Locate the cell with the specified text and output its [x, y] center coordinate. 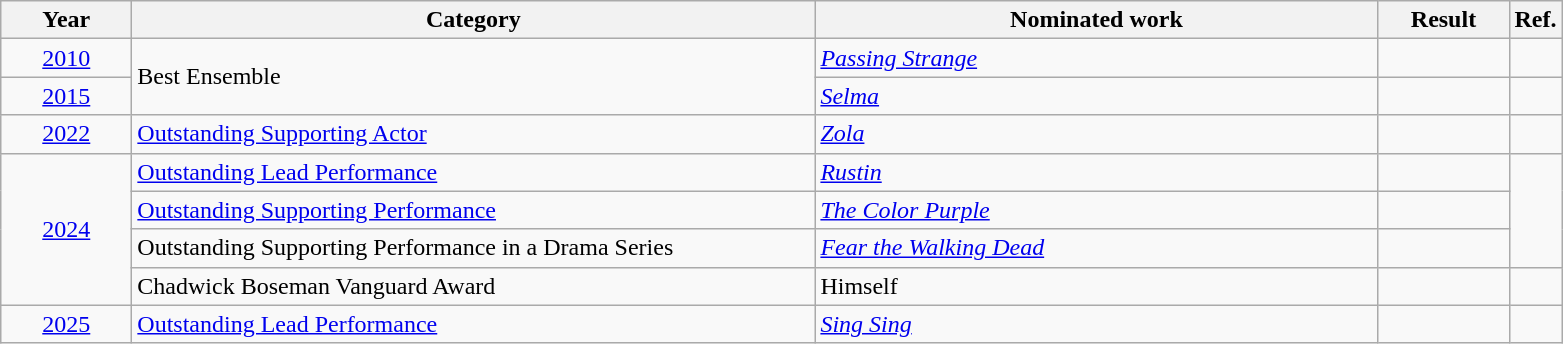
The Color Purple [1096, 210]
Result [1444, 20]
Outstanding Supporting Performance in a Drama Series [474, 248]
2024 [66, 229]
Nominated work [1096, 20]
Category [474, 20]
2015 [66, 96]
Year [66, 20]
Selma [1096, 96]
Outstanding Supporting Actor [474, 134]
Passing Strange [1096, 58]
Chadwick Boseman Vanguard Award [474, 286]
Fear the Walking Dead [1096, 248]
Himself [1096, 286]
2022 [66, 134]
Best Ensemble [474, 77]
Outstanding Supporting Performance [474, 210]
2025 [66, 324]
Ref. [1536, 20]
Zola [1096, 134]
2010 [66, 58]
Rustin [1096, 172]
Sing Sing [1096, 324]
